Scan for the cell matching the given text and deliver its (x, y) coordinate at center. 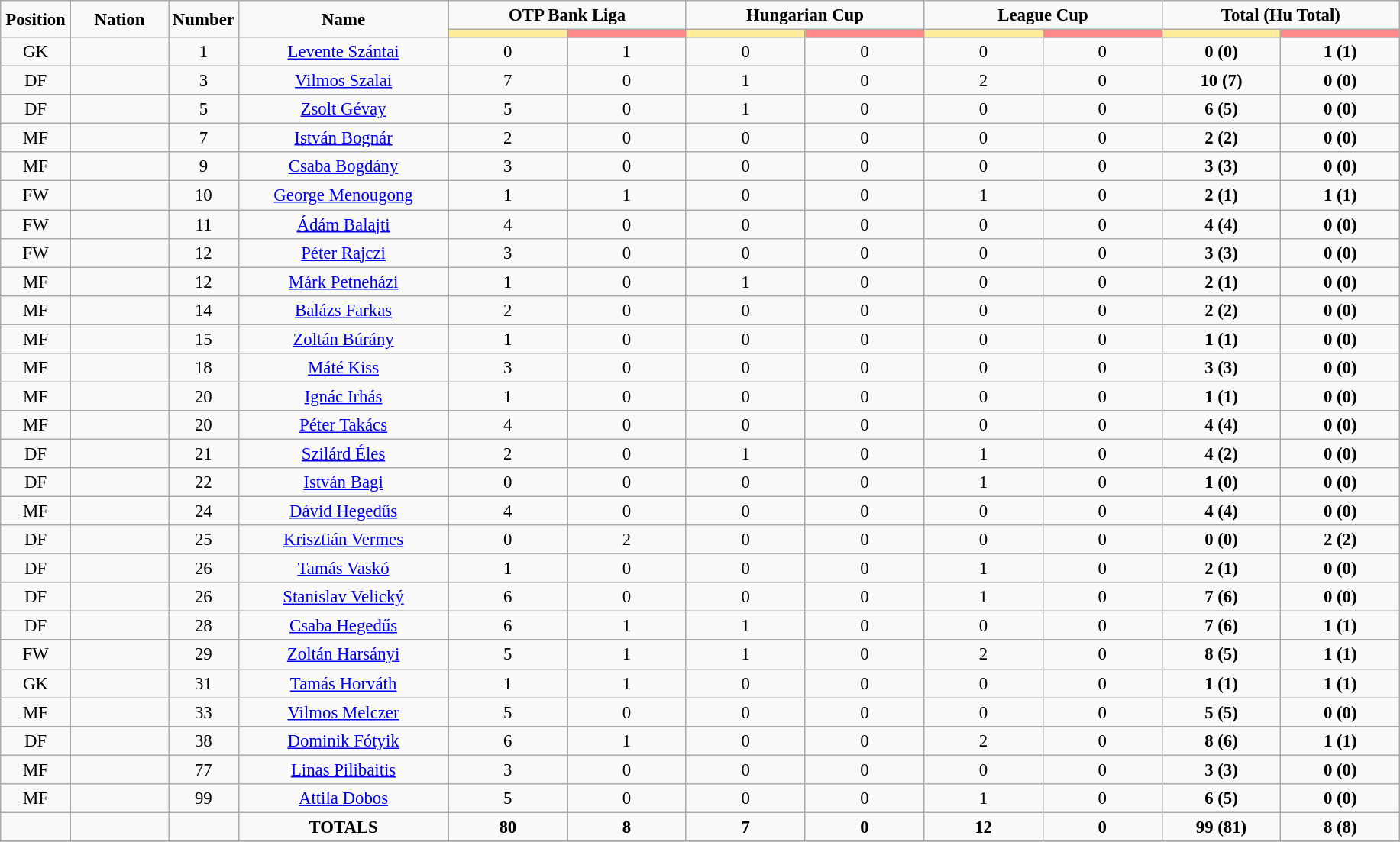
Name (344, 19)
Number (204, 19)
8 (5) (1221, 655)
5 (5) (1221, 712)
Balázs Farkas (344, 310)
29 (204, 655)
8 (627, 827)
Péter Takács (344, 425)
8 (6) (1221, 740)
Vilmos Melczer (344, 712)
Total (Hu Total) (1281, 15)
18 (204, 368)
Márk Petneházi (344, 282)
15 (204, 339)
24 (204, 511)
8 (8) (1340, 827)
Máté Kiss (344, 368)
Ádám Balajti (344, 224)
Zoltán Búrány (344, 339)
80 (508, 827)
28 (204, 626)
11 (204, 224)
Attila Dobos (344, 798)
4 (2) (1221, 453)
Tamás Vaskó (344, 569)
Krisztián Vermes (344, 540)
Stanislav Velický (344, 597)
League Cup (1043, 15)
38 (204, 740)
Zoltán Harsányi (344, 655)
George Menougong (344, 195)
Vilmos Szalai (344, 81)
Dávid Hegedűs (344, 511)
Hungarian Cup (805, 15)
99 (81) (1221, 827)
Dominik Fótyik (344, 740)
Péter Rajczi (344, 253)
OTP Bank Liga (567, 15)
31 (204, 683)
István Bognár (344, 138)
TOTALS (344, 827)
14 (204, 310)
Levente Szántai (344, 52)
1 (0) (1221, 482)
Zsolt Gévay (344, 109)
Csaba Hegedűs (344, 626)
21 (204, 453)
77 (204, 769)
Tamás Horváth (344, 683)
9 (204, 167)
25 (204, 540)
Position (36, 19)
10 (204, 195)
33 (204, 712)
Nation (119, 19)
István Bagi (344, 482)
Linas Pilibaitis (344, 769)
Szilárd Éles (344, 453)
99 (204, 798)
22 (204, 482)
10 (7) (1221, 81)
Ignác Irhás (344, 396)
Csaba Bogdány (344, 167)
